Scan for the cell matching the given text and deliver its (X, Y) coordinate at center. 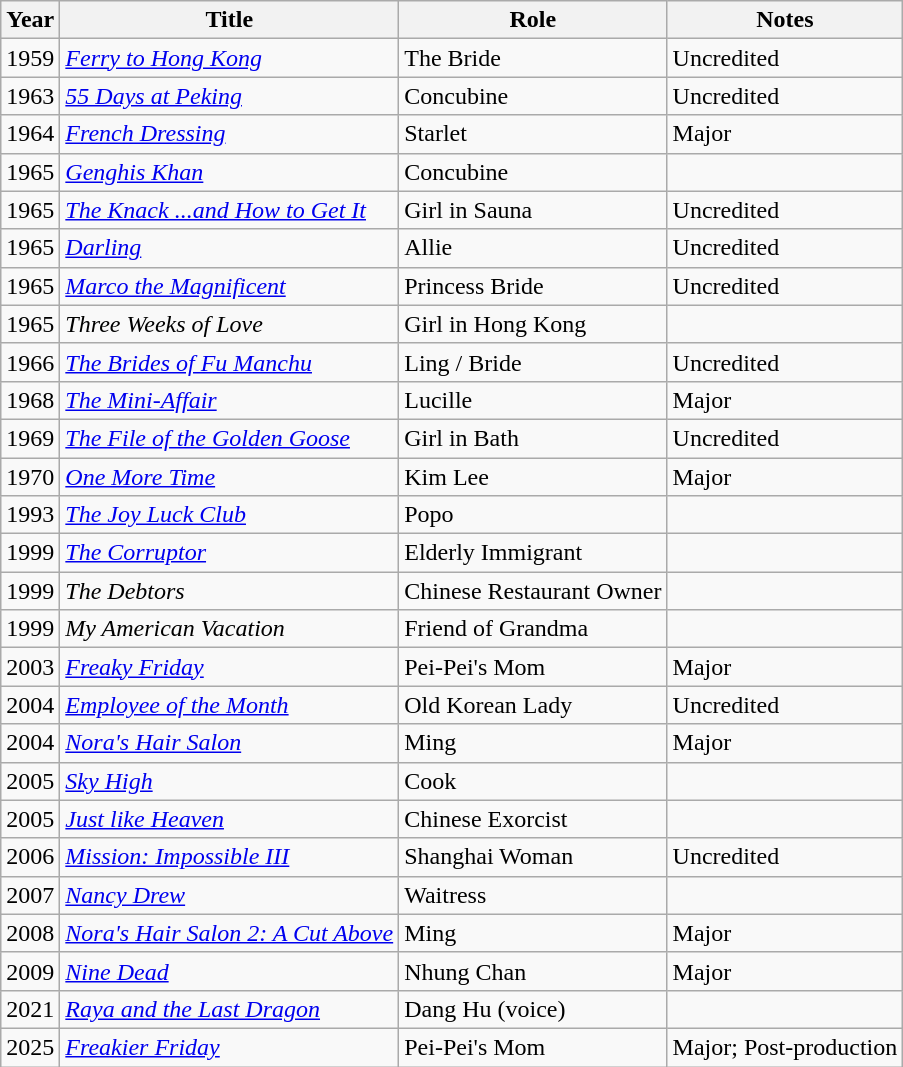
Dang Hu (voice) (533, 1009)
Shanghai Woman (533, 857)
Nancy Drew (230, 895)
Old Korean Lady (533, 705)
Darling (230, 248)
Mission: Impossible III (230, 857)
Freakier Friday (230, 1047)
2008 (30, 933)
The Brides of Fu Manchu (230, 362)
Major; Post-production (785, 1047)
Genghis Khan (230, 172)
Chinese Restaurant Owner (533, 591)
1993 (30, 515)
Ferry to Hong Kong (230, 58)
2021 (30, 1009)
2025 (30, 1047)
1970 (30, 477)
Princess Bride (533, 286)
Notes (785, 20)
Nora's Hair Salon 2: A Cut Above (230, 933)
Girl in Bath (533, 438)
The Debtors (230, 591)
The Corruptor (230, 553)
Elderly Immigrant (533, 553)
Girl in Sauna (533, 210)
My American Vacation (230, 629)
Raya and the Last Dragon (230, 1009)
2007 (30, 895)
1959 (30, 58)
2009 (30, 971)
1968 (30, 400)
Girl in Hong Kong (533, 324)
Popo (533, 515)
French Dressing (230, 134)
55 Days at Peking (230, 96)
2006 (30, 857)
Kim Lee (533, 477)
Role (533, 20)
Sky High (230, 781)
Just like Heaven (230, 819)
2003 (30, 667)
Title (230, 20)
Ling / Bride (533, 362)
The File of the Golden Goose (230, 438)
Year (30, 20)
The Joy Luck Club (230, 515)
Chinese Exorcist (533, 819)
Nhung Chan (533, 971)
Nine Dead (230, 971)
Waitress (533, 895)
The Mini-Affair (230, 400)
1969 (30, 438)
Allie (533, 248)
Marco the Magnificent (230, 286)
The Bride (533, 58)
Lucille (533, 400)
1963 (30, 96)
One More Time (230, 477)
Starlet (533, 134)
Employee of the Month (230, 705)
1964 (30, 134)
1966 (30, 362)
Three Weeks of Love (230, 324)
Friend of Grandma (533, 629)
Nora's Hair Salon (230, 743)
Cook (533, 781)
The Knack ...and How to Get It (230, 210)
Freaky Friday (230, 667)
